Identify which cell holds the provided text, then report its (x, y) central coordinate. 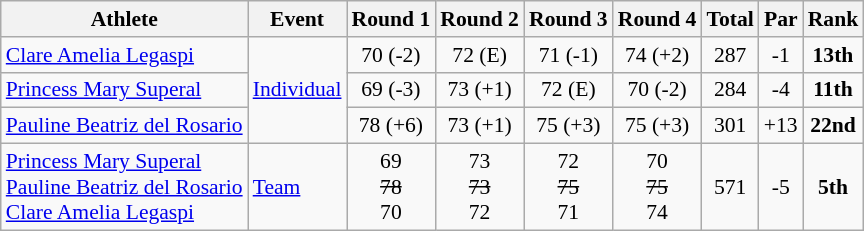
Princess Mary SuperalPauline Beatriz del RosarioClare Amelia Legaspi (124, 188)
78 (+6) (392, 126)
Round 1 (392, 19)
301 (730, 126)
70 75 74 (658, 188)
-5 (781, 188)
Event (298, 19)
+13 (781, 126)
287 (730, 55)
Princess Mary Superal (124, 90)
74 (+2) (658, 55)
71 (-1) (568, 55)
Team (298, 188)
Round 2 (480, 19)
69 78 70 (392, 188)
Individual (298, 90)
22nd (834, 126)
73 73 72 (480, 188)
-1 (781, 55)
69 (-3) (392, 90)
72 75 71 (568, 188)
13th (834, 55)
Pauline Beatriz del Rosario (124, 126)
284 (730, 90)
Clare Amelia Legaspi (124, 55)
11th (834, 90)
571 (730, 188)
Rank (834, 19)
5th (834, 188)
Athlete (124, 19)
Round 4 (658, 19)
Par (781, 19)
-4 (781, 90)
Round 3 (568, 19)
Total (730, 19)
